Output the (X, Y) coordinate of the center of the cell containing the given text.  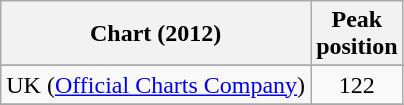
122 (357, 85)
Peakposition (357, 34)
Chart (2012) (156, 34)
UK (Official Charts Company) (156, 85)
